Return (X, Y) of the center of cell containing provided text 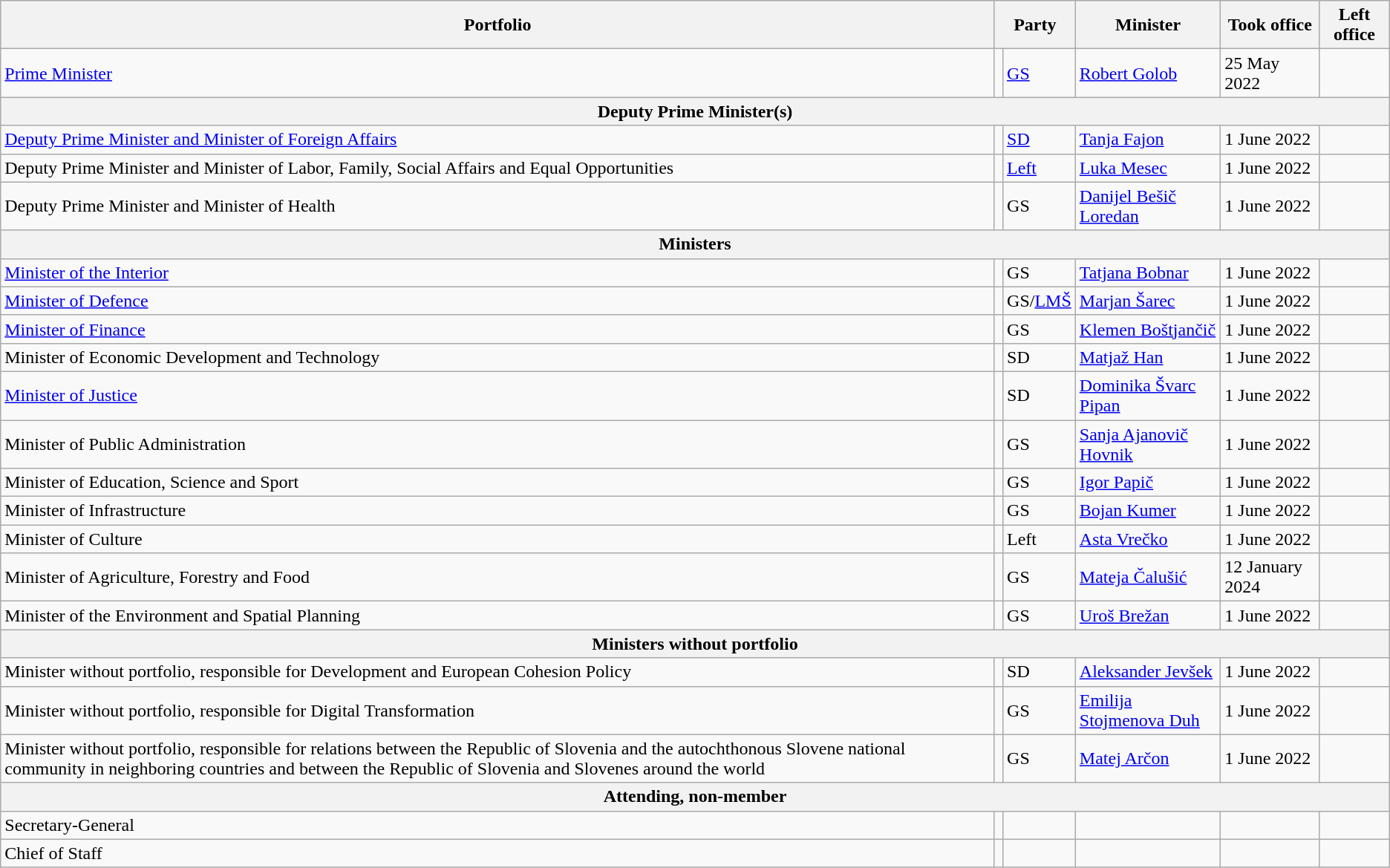
Asta Vrečko (1148, 539)
Minister of Justice (497, 395)
Minister of Public Administration (497, 444)
Deputy Prime Minister and Minister of Labor, Family, Social Affairs and Equal Opportunities (497, 168)
Sanja Ajanovič Hovnik (1148, 444)
Minister of Finance (497, 329)
Marjan Šarec (1148, 301)
Minister of Education, Science and Sport (497, 483)
Portfolio (497, 25)
GS/LMŠ (1040, 301)
12 January 2024 (1270, 578)
Ministers without portfolio (695, 644)
Left office (1354, 25)
Klemen Boštjančič (1148, 329)
Ministers (695, 244)
Minister without portfolio, responsible for Digital Transformation (497, 710)
Robert Golob (1148, 73)
Minister of Defence (497, 301)
Luka Mesec (1148, 168)
Minister (1148, 25)
Minister of the Environment and Spatial Planning (497, 616)
Minister of Culture (497, 539)
Minister of Infrastructure (497, 511)
Mateja Čalušić (1148, 578)
Minister of the Interior (497, 273)
Party (1035, 25)
Uroš Brežan (1148, 616)
Attending, non-member (695, 797)
Secretary-General (497, 825)
Aleksander Jevšek (1148, 672)
Deputy Prime Minister(s) (695, 111)
Took office (1270, 25)
Minister of Economic Development and Technology (497, 357)
Bojan Kumer (1148, 511)
Matej Arčon (1148, 759)
Tanja Fajon (1148, 140)
Dominika Švarc Pipan (1148, 395)
Matjaž Han (1148, 357)
Igor Papič (1148, 483)
Deputy Prime Minister and Minister of Health (497, 206)
Minister without portfolio, responsible for Development and European Cohesion Policy (497, 672)
Prime Minister (497, 73)
Deputy Prime Minister and Minister of Foreign Affairs (497, 140)
Minister of Agriculture, Forestry and Food (497, 578)
Tatjana Bobnar (1148, 273)
Danijel Bešič Loredan (1148, 206)
25 May 2022 (1270, 73)
Chief of Staff (497, 853)
Emilija Stojmenova Duh (1148, 710)
